Detect which cell encompasses the target text, then output its (x, y) center coordinate. 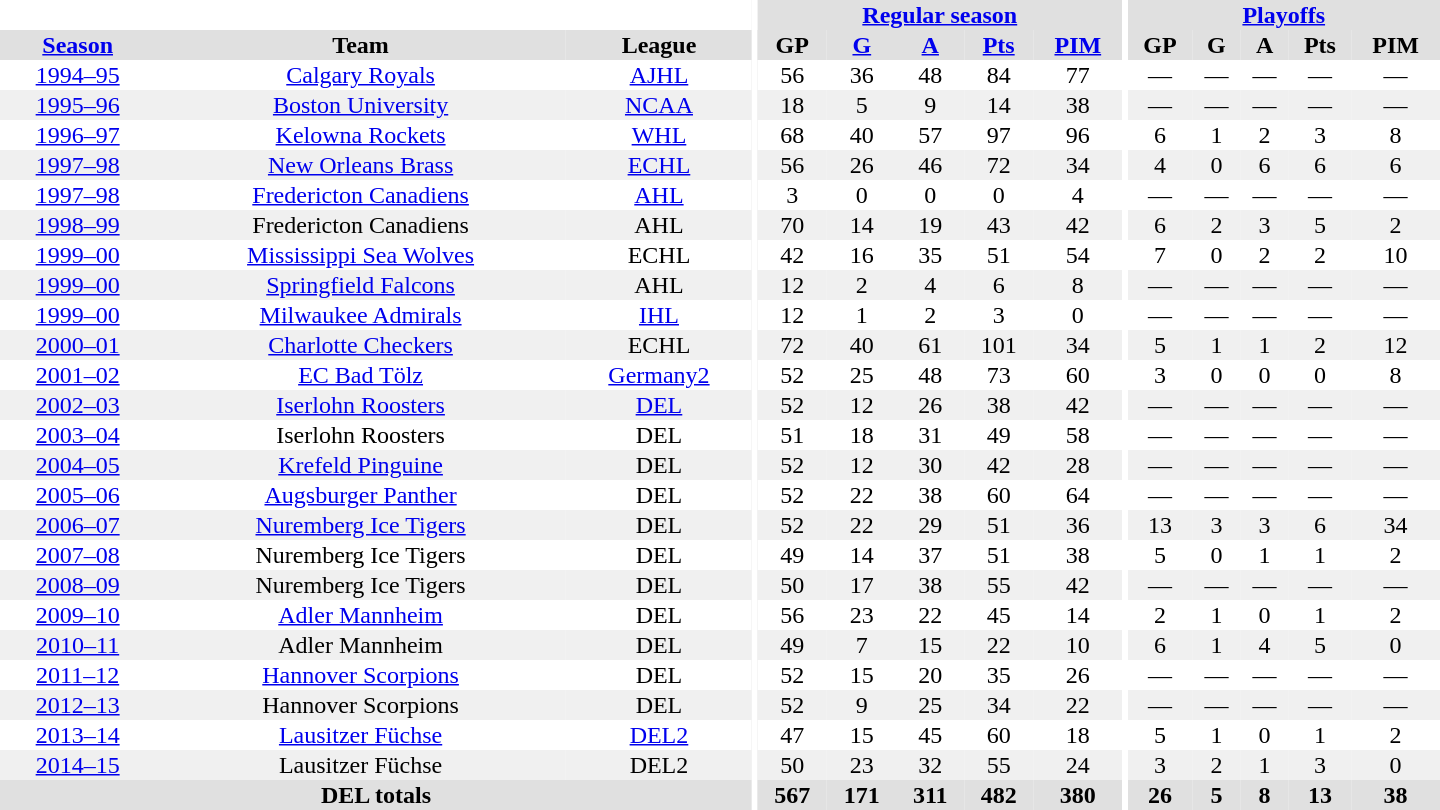
77 (1078, 75)
57 (930, 135)
73 (999, 375)
2006–07 (78, 525)
84 (999, 75)
31 (930, 435)
2005–06 (78, 495)
EC Bad Tölz (360, 375)
NCAA (659, 105)
30 (930, 465)
2013–14 (78, 735)
2011–12 (78, 675)
New Orleans Brass (360, 165)
43 (999, 225)
Germany2 (659, 375)
2002–03 (78, 405)
70 (792, 225)
AJHL (659, 75)
2008–09 (78, 585)
380 (1078, 795)
171 (862, 795)
101 (999, 345)
Augsburger Panther (360, 495)
Krefeld Pinguine (360, 465)
54 (1078, 255)
32 (930, 765)
19 (930, 225)
Season (78, 45)
1996–97 (78, 135)
47 (792, 735)
482 (999, 795)
68 (792, 135)
2003–04 (78, 435)
2014–15 (78, 765)
Kelowna Rockets (360, 135)
2009–10 (78, 615)
Regular season (940, 15)
WHL (659, 135)
20 (930, 675)
2000–01 (78, 345)
Mississippi Sea Wolves (360, 255)
Milwaukee Admirals (360, 315)
2004–05 (78, 465)
37 (930, 555)
Springfield Falcons (360, 285)
28 (1078, 465)
1995–96 (78, 105)
Charlotte Checkers (360, 345)
61 (930, 345)
DEL totals (376, 795)
58 (1078, 435)
17 (862, 585)
2010–11 (78, 645)
League (659, 45)
2012–13 (78, 705)
24 (1078, 765)
16 (862, 255)
46 (930, 165)
2007–08 (78, 555)
311 (930, 795)
29 (930, 525)
2001–02 (78, 375)
Boston University (360, 105)
96 (1078, 135)
64 (1078, 495)
Team (360, 45)
IHL (659, 315)
1994–95 (78, 75)
97 (999, 135)
Playoffs (1284, 15)
1998–99 (78, 225)
567 (792, 795)
Calgary Royals (360, 75)
